Scan for the cell matching the given text and deliver its (X, Y) coordinate at center. 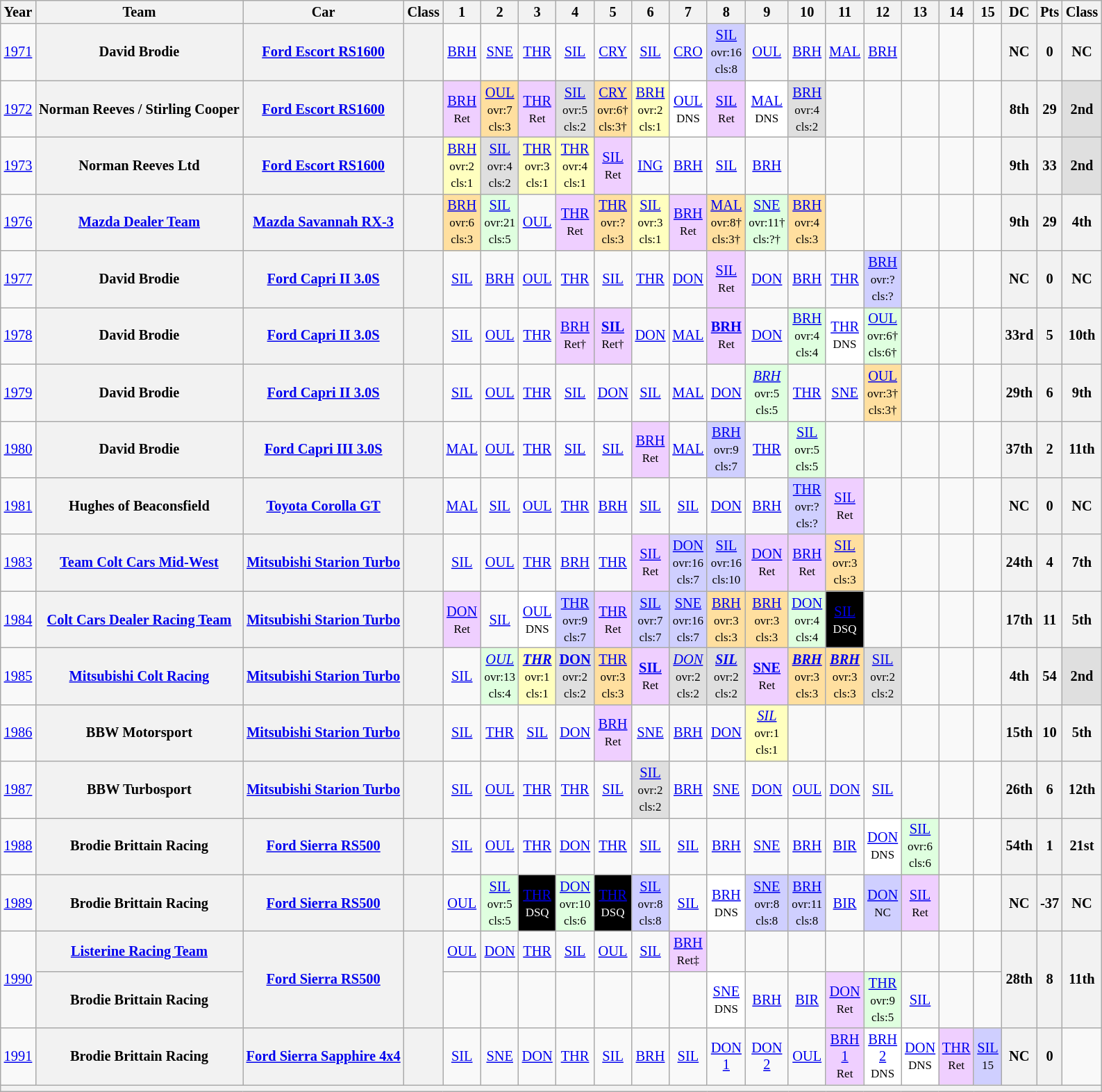
BRHovr:4cls:4 (807, 336)
9 (767, 12)
26th (1019, 790)
Ford Capri III 3.0S (324, 449)
SILovr:3cls:1 (651, 222)
SILovr:8cls:8 (651, 903)
24th (1019, 563)
BRHRet‡ (687, 951)
BRH2DNS (883, 1057)
Hughes of Beaconsfield (139, 506)
ING (651, 165)
SILovr:4cls:2 (500, 165)
OULovr:6†cls:6† (883, 336)
SILovr:16cls:10 (726, 563)
Norman Reeves Ltd (139, 165)
15th (1019, 733)
THRovr:?cls:? (807, 506)
SILRet† (613, 336)
13 (920, 12)
28th (1019, 979)
Toyota Corolla GT (324, 506)
17th (1019, 620)
14 (956, 12)
THRovr:9cls:7 (575, 620)
BRHovr:6cls:3 (462, 222)
CRO (687, 52)
1978 (18, 336)
SILovr:6cls:6 (920, 846)
1971 (18, 52)
OULovr:7cls:3 (500, 109)
SIL15 (987, 1057)
BRHDNS (726, 903)
MALDNS (767, 109)
Year (18, 12)
Team (139, 12)
1981 (18, 506)
MALovr:8†cls:3† (726, 222)
1987 (18, 790)
Mazda Dealer Team (139, 222)
SILovr:3cls:3 (844, 563)
DC (1019, 12)
8th (1019, 109)
1985 (18, 676)
THRovr:1cls:1 (537, 676)
12th (1082, 790)
-37 (1050, 903)
21st (1082, 846)
THRovr:?cls:3 (613, 222)
1979 (18, 392)
SNEovr:11†cls:?† (767, 222)
10th (1082, 336)
BRHovr:5cls:5 (767, 392)
BBW Motorsport (139, 733)
DON2 (767, 1057)
1980 (18, 449)
1984 (18, 620)
1988 (18, 846)
1977 (18, 279)
DONovr:16cls:7 (687, 563)
1990 (18, 979)
7th (1082, 563)
SNEDNS (726, 1000)
SILDSQ (844, 620)
SILovr:5cls:2 (575, 109)
Colt Cars Dealer Racing Team (139, 620)
OULovr:3†cls:3† (883, 392)
1989 (18, 903)
Norman Reeves / Stirling Cooper (139, 109)
DONovr:4cls:4 (807, 620)
3 (537, 12)
33 (1050, 165)
1983 (18, 563)
THRDNS (844, 336)
BRHovr:9cls:7 (726, 449)
DONovr:10cls:6 (575, 903)
12 (883, 12)
DON1 (726, 1057)
54th (1019, 846)
BRHRet† (575, 336)
Team Colt Cars Mid-West (139, 563)
SNEovr:16cls:7 (687, 620)
BRHovr:4cls:2 (807, 109)
Car (324, 12)
SNERet (767, 676)
SILovr:16cls:8 (726, 52)
Pts (1050, 12)
SILovr:21cls:5 (500, 222)
THRovr:3cls:1 (537, 165)
Listerine Racing Team (139, 951)
THRovr:9cls:5 (883, 1000)
BRHovr:11cls:8 (807, 903)
OULovr:13cls:4 (500, 676)
7 (687, 12)
15 (987, 12)
Ford Sierra Sapphire 4x4 (324, 1057)
54 (1050, 676)
Mazda Savannah RX-3 (324, 222)
29th (1019, 392)
DONNC (883, 903)
BRHovr:4cls:3 (807, 222)
BRH1Ret (844, 1057)
37th (1019, 449)
1973 (18, 165)
33rd (1019, 336)
Mitsubishi Colt Racing (139, 676)
1986 (18, 733)
1991 (18, 1057)
CRYovr:6†cls:3† (613, 109)
1972 (18, 109)
CRY (613, 52)
THRovr:3cls:3 (613, 676)
SILovr:7cls:7 (651, 620)
SILovr:1cls:1 (767, 733)
THRovr:4cls:1 (575, 165)
BRHovr:?cls:? (883, 279)
SNEovr:8cls:8 (767, 903)
1976 (18, 222)
BBW Turbosport (139, 790)
